Identify which cell holds the provided text, then report its (X, Y) central coordinate. 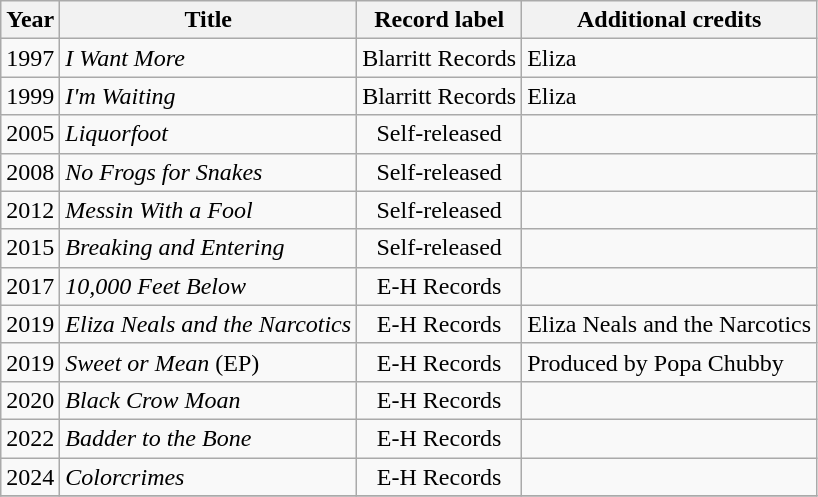
1999 (30, 96)
Produced by Popa Chubby (670, 362)
Year (30, 20)
2005 (30, 134)
2008 (30, 172)
1997 (30, 58)
2022 (30, 438)
Liquorfoot (208, 134)
2020 (30, 400)
Badder to the Bone (208, 438)
2012 (30, 210)
Additional credits (670, 20)
Sweet or Mean (EP) (208, 362)
I'm Waiting (208, 96)
10,000 Feet Below (208, 286)
Black Crow Moan (208, 400)
Title (208, 20)
Colorcrimes (208, 477)
2015 (30, 248)
2024 (30, 477)
Record label (440, 20)
I Want More (208, 58)
Breaking and Entering (208, 248)
Messin With a Fool (208, 210)
No Frogs for Snakes (208, 172)
2017 (30, 286)
